Determine the (x, y) coordinate at the center of the cell enclosing the given text.  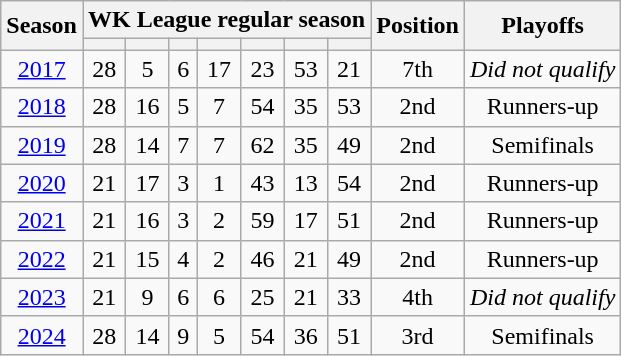
4th (418, 297)
2017 (42, 69)
2023 (42, 297)
Season (42, 26)
2019 (42, 145)
Position (418, 26)
4 (183, 259)
13 (306, 183)
1 (218, 183)
7th (418, 69)
2024 (42, 335)
Playoffs (542, 26)
33 (348, 297)
59 (262, 221)
2018 (42, 107)
43 (262, 183)
2022 (42, 259)
62 (262, 145)
2020 (42, 183)
23 (262, 69)
36 (306, 335)
46 (262, 259)
3rd (418, 335)
WK League regular season (226, 20)
15 (148, 259)
2021 (42, 221)
25 (262, 297)
